Locate the cell with the specified text and output its (X, Y) center coordinate. 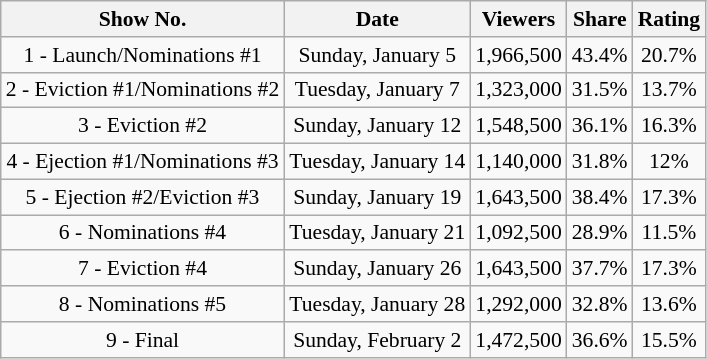
16.3% (669, 126)
3 - Eviction #2 (143, 126)
13.7% (669, 90)
1,140,000 (518, 162)
Sunday, January 5 (377, 55)
13.6% (669, 304)
Sunday, January 19 (377, 197)
Tuesday, January 14 (377, 162)
1,966,500 (518, 55)
Viewers (518, 19)
37.7% (600, 269)
1,092,500 (518, 233)
Rating (669, 19)
9 - Final (143, 340)
7 - Eviction #4 (143, 269)
43.4% (600, 55)
6 - Nominations #4 (143, 233)
Tuesday, January 28 (377, 304)
Tuesday, January 7 (377, 90)
36.1% (600, 126)
31.5% (600, 90)
11.5% (669, 233)
5 - Ejection #2/Eviction #3 (143, 197)
15.5% (669, 340)
28.9% (600, 233)
31.8% (600, 162)
Sunday, February 2 (377, 340)
1 - Launch/Nominations #1 (143, 55)
36.6% (600, 340)
Share (600, 19)
12% (669, 162)
Sunday, January 26 (377, 269)
Tuesday, January 21 (377, 233)
Show No. (143, 19)
20.7% (669, 55)
1,292,000 (518, 304)
1,472,500 (518, 340)
1,323,000 (518, 90)
Sunday, January 12 (377, 126)
2 - Eviction #1/Nominations #2 (143, 90)
38.4% (600, 197)
8 - Nominations #5 (143, 304)
32.8% (600, 304)
1,548,500 (518, 126)
4 - Ejection #1/Nominations #3 (143, 162)
Date (377, 19)
